Output the [X, Y] coordinate of the center of the cell containing the given text.  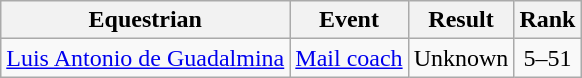
Rank [548, 20]
Event [349, 20]
5–51 [548, 58]
Equestrian [146, 20]
Result [461, 20]
Mail coach [349, 58]
Unknown [461, 58]
Luis Antonio de Guadalmina [146, 58]
